Extract the [x, y] coordinate from the center of the cell holding the provided text.  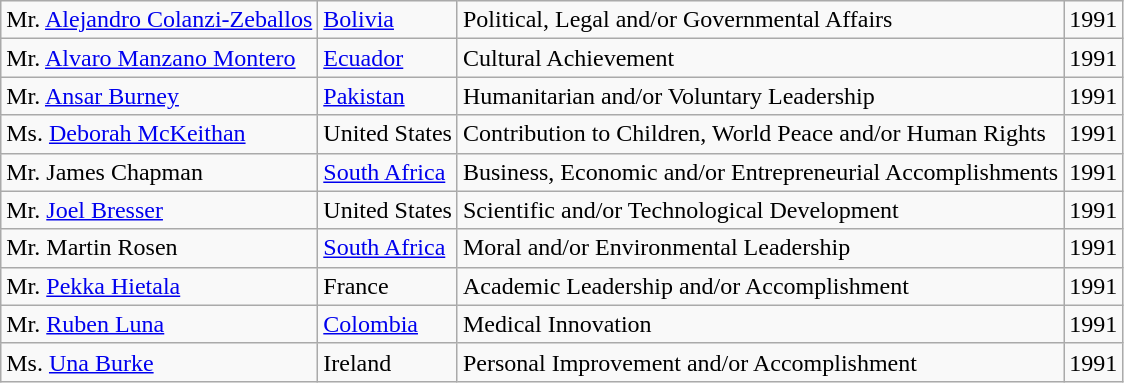
Mr. Alvaro Manzano Montero [160, 58]
Mr. Ruben Luna [160, 324]
Ireland [388, 362]
Mr. Alejandro Colanzi-Zeballos [160, 20]
Mr. James Chapman [160, 172]
Mr. Martin Rosen [160, 248]
Academic Leadership and/or Accomplishment [760, 286]
Moral and/or Environmental Leadership [760, 248]
Mr. Ansar Burney [160, 96]
Colombia [388, 324]
Mr. Joel Bresser [160, 210]
Bolivia [388, 20]
Pakistan [388, 96]
France [388, 286]
Personal Improvement and/or Accomplishment [760, 362]
Scientific and/or Technological Development [760, 210]
Cultural Achievement [760, 58]
Political, Legal and/or Governmental Affairs [760, 20]
Mr. Pekka Hietala [160, 286]
Ms. Una Burke [160, 362]
Ms. Deborah McKeithan [160, 134]
Humanitarian and/or Voluntary Leadership [760, 96]
Ecuador [388, 58]
Medical Innovation [760, 324]
Business, Economic and/or Entrepreneurial Accomplishments [760, 172]
Contribution to Children, World Peace and/or Human Rights [760, 134]
